Pinpoint the cell where the given text exists, returning its [x, y] midpoint coordinate. 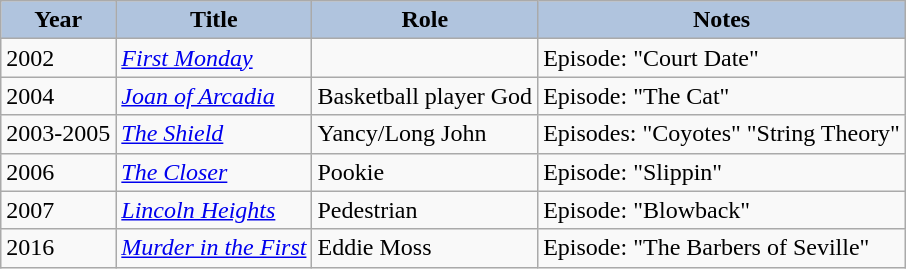
Episode: "Slippin" [722, 172]
Yancy/Long John [425, 134]
2003-2005 [58, 134]
Pedestrian [425, 210]
Episodes: "Coyotes" "String Theory" [722, 134]
2007 [58, 210]
First Monday [214, 58]
Episode: "The Cat" [722, 96]
Title [214, 20]
Year [58, 20]
2004 [58, 96]
Joan of Arcadia [214, 96]
Episode: "Court Date" [722, 58]
Lincoln Heights [214, 210]
Eddie Moss [425, 248]
2016 [58, 248]
Pookie [425, 172]
The Shield [214, 134]
2002 [58, 58]
Basketball player God [425, 96]
The Closer [214, 172]
Episode: "Blowback" [722, 210]
2006 [58, 172]
Murder in the First [214, 248]
Episode: "The Barbers of Seville" [722, 248]
Notes [722, 20]
Role [425, 20]
